From the cell containing the given text, extract its center point as [X, Y] coordinate. 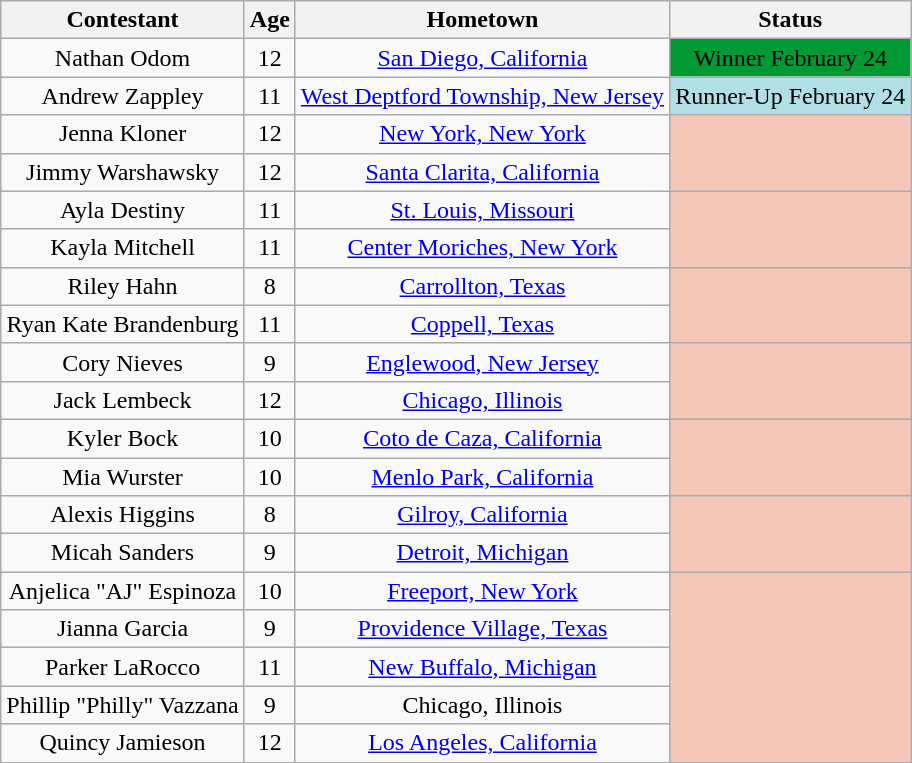
Coto de Caza, California [482, 438]
Nathan Odom [123, 58]
Runner-Up February 24 [790, 96]
San Diego, California [482, 58]
Jimmy Warshawsky [123, 172]
Kayla Mitchell [123, 248]
New Buffalo, Michigan [482, 667]
Micah Sanders [123, 553]
Providence Village, Texas [482, 629]
Andrew Zappley [123, 96]
West Deptford Township, New Jersey [482, 96]
Riley Hahn [123, 286]
Detroit, Michigan [482, 553]
Carrollton, Texas [482, 286]
Freeport, New York [482, 591]
Los Angeles, California [482, 743]
Status [790, 20]
Englewood, New Jersey [482, 362]
Anjelica "AJ" Espinoza [123, 591]
Ayla Destiny [123, 210]
Hometown [482, 20]
Phillip "Philly" Vazzana [123, 705]
Quincy Jamieson [123, 743]
Winner February 24 [790, 58]
Jianna Garcia [123, 629]
Gilroy, California [482, 515]
Contestant [123, 20]
St. Louis, Missouri [482, 210]
Kyler Bock [123, 438]
Cory Nieves [123, 362]
Menlo Park, California [482, 477]
Coppell, Texas [482, 324]
New York, New York [482, 134]
Age [270, 20]
Santa Clarita, California [482, 172]
Center Moriches, New York [482, 248]
Mia Wurster [123, 477]
Ryan Kate Brandenburg [123, 324]
Jack Lembeck [123, 400]
Parker LaRocco [123, 667]
Jenna Kloner [123, 134]
Alexis Higgins [123, 515]
